For the text-containing cell, return its midpoint in (x, y) coordinate format. 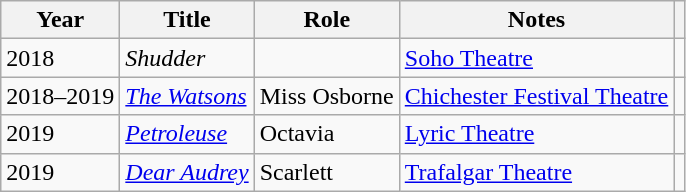
Octavia (326, 134)
2018–2019 (60, 96)
Shudder (187, 58)
Lyric Theatre (536, 134)
Miss Osborne (326, 96)
Role (326, 20)
Soho Theatre (536, 58)
The Watsons (187, 96)
Title (187, 20)
Chichester Festival Theatre (536, 96)
Year (60, 20)
Scarlett (326, 172)
2018 (60, 58)
Trafalgar Theatre (536, 172)
Notes (536, 20)
Dear Audrey (187, 172)
Petroleuse (187, 134)
